Provide the [X, Y] coordinate of the cell's center where the given text is located.  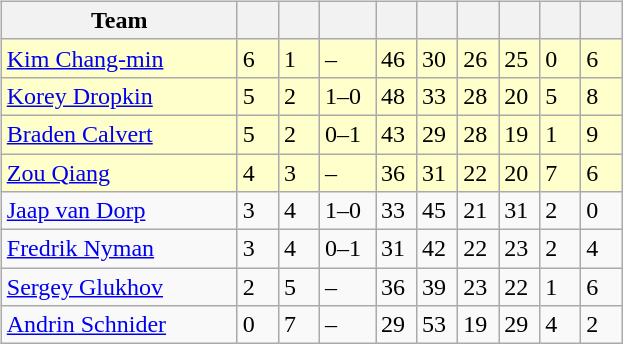
30 [438, 58]
Kim Chang-min [119, 58]
Fredrik Nyman [119, 249]
46 [396, 58]
Sergey Glukhov [119, 287]
Korey Dropkin [119, 96]
21 [478, 211]
26 [478, 58]
45 [438, 211]
48 [396, 96]
25 [520, 58]
42 [438, 249]
Andrin Schnider [119, 325]
8 [602, 96]
9 [602, 134]
Jaap van Dorp [119, 211]
43 [396, 134]
Zou Qiang [119, 173]
53 [438, 325]
Team [119, 20]
Braden Calvert [119, 134]
39 [438, 287]
